Capture the cell that displays the provided text and extract its (x, y) central coordinate. 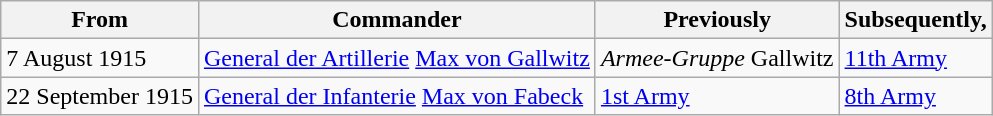
1st Army (717, 96)
7 August 1915 (100, 58)
Armee-Gruppe Gallwitz (717, 58)
General der Artillerie Max von Gallwitz (396, 58)
From (100, 20)
Previously (717, 20)
11th Army (916, 58)
Subsequently, (916, 20)
Commander (396, 20)
General der Infanterie Max von Fabeck (396, 96)
22 September 1915 (100, 96)
8th Army (916, 96)
